Find where the given text appears and provide that cell's center as (X, Y) coordinate. 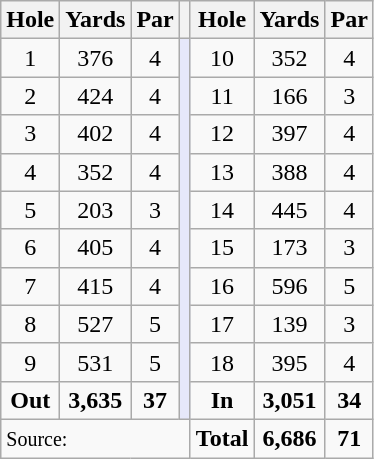
415 (96, 286)
3,635 (96, 400)
Source: (96, 438)
388 (290, 172)
402 (96, 134)
16 (222, 286)
3,051 (290, 400)
71 (349, 438)
203 (96, 210)
395 (290, 362)
8 (30, 324)
424 (96, 96)
139 (290, 324)
376 (96, 58)
11 (222, 96)
7 (30, 286)
17 (222, 324)
9 (30, 362)
15 (222, 248)
531 (96, 362)
12 (222, 134)
18 (222, 362)
6 (30, 248)
In (222, 400)
2 (30, 96)
527 (96, 324)
13 (222, 172)
37 (155, 400)
6,686 (290, 438)
1 (30, 58)
173 (290, 248)
34 (349, 400)
405 (96, 248)
10 (222, 58)
Total (222, 438)
14 (222, 210)
596 (290, 286)
397 (290, 134)
166 (290, 96)
Out (30, 400)
445 (290, 210)
